Search for the cell housing the specified text and yield its [x, y] center coordinate. 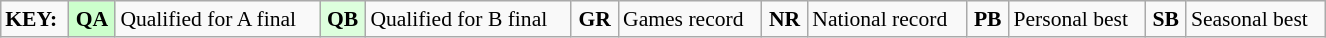
KEY: [34, 19]
National record [887, 19]
QB [342, 19]
Games record [690, 19]
SB [1166, 19]
Qualified for A final [218, 19]
Personal best [1076, 19]
NR [784, 19]
GR [594, 19]
Seasonal best [1256, 19]
PB [988, 19]
QA [92, 19]
Qualified for B final [468, 19]
